Output the (x, y) coordinate of the center of the cell containing the given text.  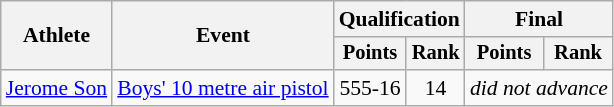
Jerome Son (56, 88)
555-16 (370, 88)
Event (222, 36)
Qualification (400, 19)
Boys' 10 metre air pistol (222, 88)
14 (436, 88)
Final (539, 19)
did not advance (539, 88)
Athlete (56, 36)
